Provide the (X, Y) coordinate of the cell's center where the given text is located.  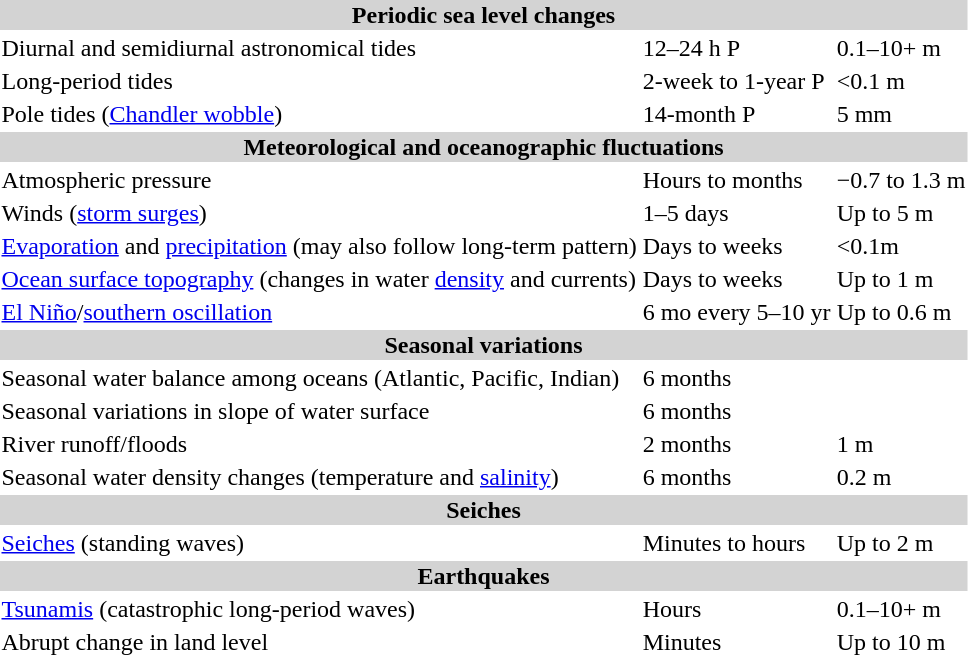
Hours to months (736, 180)
Seiches (standing waves) (319, 543)
Up to 5 m (901, 213)
Hours (736, 609)
<0.1 m (901, 81)
<0.1m (901, 246)
Tsunamis (catastrophic long-period waves) (319, 609)
2 months (736, 444)
Earthquakes (484, 576)
Ocean surface topography (changes in water density and currents) (319, 279)
Seasonal water density changes (temperature and salinity) (319, 477)
El Niño/southern oscillation (319, 312)
−0.7 to 1.3 m (901, 180)
Minutes to hours (736, 543)
Long-period tides (319, 81)
Meteorological and oceanographic fluctuations (484, 147)
Seiches (484, 510)
Up to 1 m (901, 279)
Seasonal variations in slope of water surface (319, 411)
Evaporation and precipitation (may also follow long-term pattern) (319, 246)
Diurnal and semidiurnal astronomical tides (319, 48)
Periodic sea level changes (484, 15)
Atmospheric pressure (319, 180)
0.2 m (901, 477)
Seasonal variations (484, 345)
14-month P (736, 114)
Up to 0.6 m (901, 312)
Winds (storm surges) (319, 213)
12–24 h P (736, 48)
2-week to 1-year P (736, 81)
Pole tides (Chandler wobble) (319, 114)
1–5 days (736, 213)
River runoff/floods (319, 444)
6 mo every 5–10 yr (736, 312)
5 mm (901, 114)
Up to 2 m (901, 543)
Seasonal water balance among oceans (Atlantic, Pacific, Indian) (319, 378)
1 m (901, 444)
